Search for the cell housing the specified text and yield its [X, Y] center coordinate. 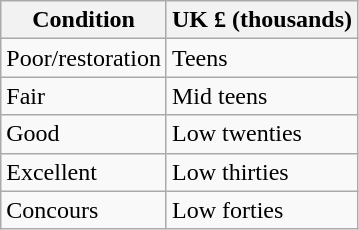
Excellent [84, 172]
Mid teens [262, 96]
Good [84, 134]
Concours [84, 210]
Low thirties [262, 172]
Teens [262, 58]
Low twenties [262, 134]
Low forties [262, 210]
UK £ (thousands) [262, 20]
Condition [84, 20]
Poor/restoration [84, 58]
Fair [84, 96]
